Locate the cell with the specified text and output its [X, Y] center coordinate. 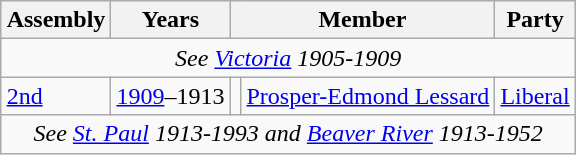
Party [535, 20]
1909–1913 [170, 96]
Prosper-Edmond Lessard [368, 96]
Assembly [56, 20]
See St. Paul 1913-1993 and Beaver River 1913-1952 [288, 134]
Years [170, 20]
2nd [56, 96]
Member [362, 20]
See Victoria 1905-1909 [288, 58]
Liberal [535, 96]
